Search for the cell housing the specified text and yield its (X, Y) center coordinate. 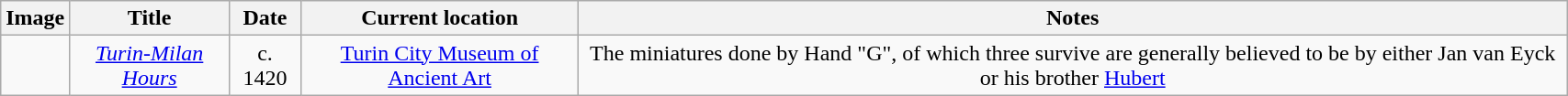
Notes (1073, 18)
Current location (439, 18)
Turin City Museum of Ancient Art (439, 66)
c. 1420 (265, 66)
Date (265, 18)
Image (35, 18)
The miniatures done by Hand "G", of which three survive are generally believed to be by either Jan van Eyck or his brother Hubert (1073, 66)
Title (150, 18)
Turin-Milan Hours (150, 66)
